Provide the (x, y) coordinate of the cell's center where the given text is located.  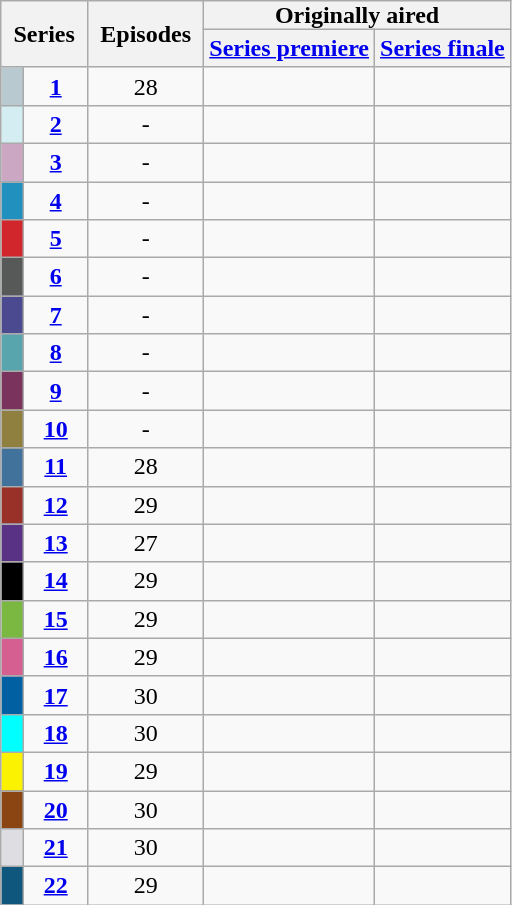
4 (56, 201)
13 (56, 543)
10 (56, 429)
6 (56, 277)
Series (44, 34)
8 (56, 353)
9 (56, 391)
12 (56, 505)
16 (56, 657)
Episodes (146, 34)
22 (56, 886)
17 (56, 695)
5 (56, 239)
2 (56, 124)
27 (146, 543)
15 (56, 619)
21 (56, 848)
7 (56, 315)
11 (56, 467)
3 (56, 162)
19 (56, 771)
Originally aired (357, 15)
Series premiere (290, 48)
1 (56, 86)
Series finale (443, 48)
14 (56, 581)
20 (56, 809)
18 (56, 733)
